Return the [x, y] coordinate for the center point of the cell that contains the specified text.  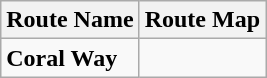
Route Name [70, 20]
Coral Way [70, 58]
Route Map [202, 20]
